Locate the cell with the specified text and output its [X, Y] center coordinate. 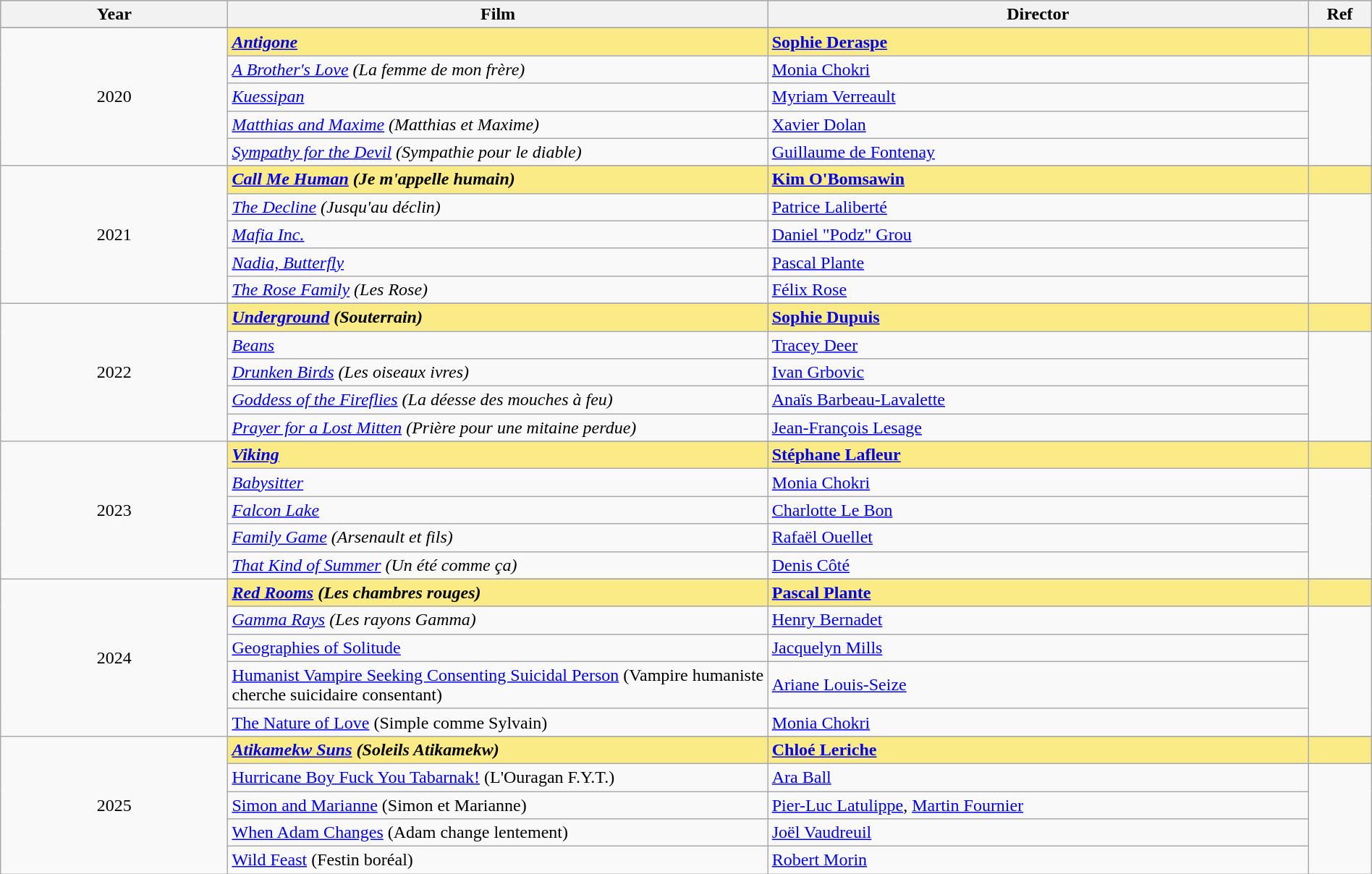
Babysitter [498, 483]
Film [498, 14]
Simon and Marianne (Simon et Marianne) [498, 805]
Jacquelyn Mills [1038, 648]
Red Rooms (Les chambres rouges) [498, 593]
Sophie Dupuis [1038, 317]
The Decline (Jusqu'au déclin) [498, 207]
Guillaume de Fontenay [1038, 152]
Anaïs Barbeau-Lavalette [1038, 400]
Call Me Human (Je m'appelle humain) [498, 179]
Robert Morin [1038, 860]
Daniel "Podz" Grou [1038, 234]
Viking [498, 455]
Geographies of Solitude [498, 648]
Matthias and Maxime (Matthias et Maxime) [498, 124]
Drunken Birds (Les oiseaux ivres) [498, 373]
Ref [1340, 14]
Falcon Lake [498, 510]
2025 [114, 805]
Rafaël Ouellet [1038, 538]
2020 [114, 97]
That Kind of Summer (Un été comme ça) [498, 565]
Joël Vaudreuil [1038, 833]
2021 [114, 234]
Family Game (Arsenault et fils) [498, 538]
2024 [114, 657]
Prayer for a Lost Mitten (Prière pour une mitaine perdue) [498, 428]
Hurricane Boy Fuck You Tabarnak! (L'Ouragan F.Y.T.) [498, 777]
The Rose Family (Les Rose) [498, 289]
Humanist Vampire Seeking Consenting Suicidal Person (Vampire humaniste cherche suicidaire consentant) [498, 684]
Stéphane Lafleur [1038, 455]
Henry Bernadet [1038, 620]
Wild Feast (Festin boréal) [498, 860]
Goddess of the Fireflies (La déesse des mouches à feu) [498, 400]
A Brother's Love (La femme de mon frère) [498, 69]
Beans [498, 345]
Ariane Louis-Seize [1038, 684]
Charlotte Le Bon [1038, 510]
Underground (Souterrain) [498, 317]
Sympathy for the Devil (Sympathie pour le diable) [498, 152]
Sophie Deraspe [1038, 42]
The Nature of Love (Simple comme Sylvain) [498, 722]
Atikamekw Suns (Soleils Atikamekw) [498, 750]
Xavier Dolan [1038, 124]
Tracey Deer [1038, 345]
Ara Ball [1038, 777]
Nadia, Butterfly [498, 262]
2023 [114, 510]
Patrice Laliberté [1038, 207]
Mafia Inc. [498, 234]
Antigone [498, 42]
Gamma Rays (Les rayons Gamma) [498, 620]
Director [1038, 14]
Kim O'Bomsawin [1038, 179]
Kuessipan [498, 97]
Jean-François Lesage [1038, 428]
Year [114, 14]
When Adam Changes (Adam change lentement) [498, 833]
Chloé Leriche [1038, 750]
Ivan Grbovic [1038, 373]
2022 [114, 372]
Myriam Verreault [1038, 97]
Félix Rose [1038, 289]
Denis Côté [1038, 565]
Pier-Luc Latulippe, Martin Fournier [1038, 805]
